Return (x, y) of the center of cell containing provided text 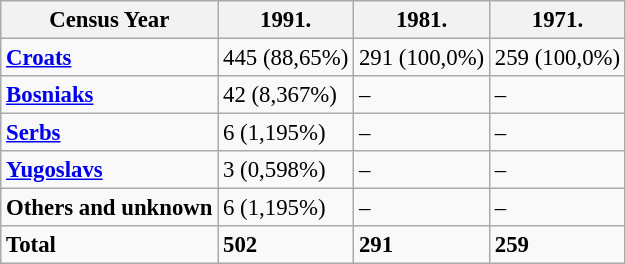
42 (8,367%) (286, 95)
259 (100,0%) (558, 58)
1991. (286, 20)
291 (422, 245)
Bosniaks (110, 95)
Total (110, 245)
259 (558, 245)
1981. (422, 20)
502 (286, 245)
Serbs (110, 133)
Yugoslavs (110, 170)
3 (0,598%) (286, 170)
Census Year (110, 20)
Croats (110, 58)
291 (100,0%) (422, 58)
1971. (558, 20)
Others and unknown (110, 208)
445 (88,65%) (286, 58)
